Search for the cell housing the specified text and yield its [x, y] center coordinate. 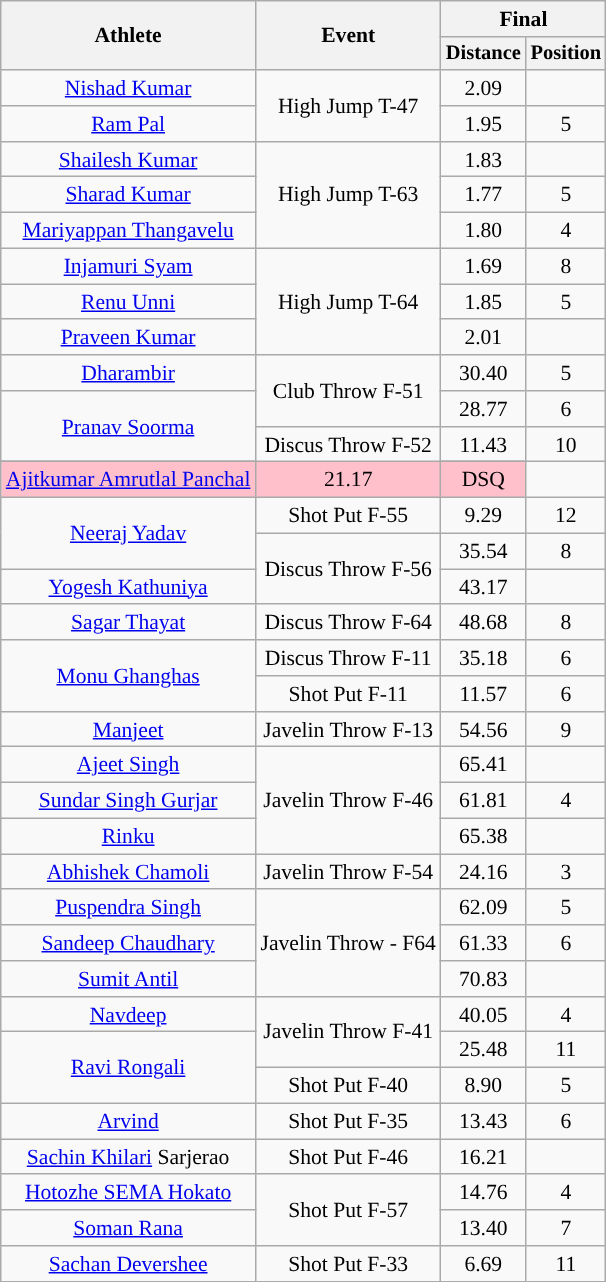
70.83 [484, 979]
Yogesh Kathuniya [128, 587]
30.40 [484, 373]
48.68 [484, 623]
2.09 [484, 88]
Injamuri Syam [128, 267]
Rinku [128, 837]
Javelin Throw - F64 [348, 944]
Discus Throw F-64 [348, 623]
Javelin Throw F-46 [348, 800]
1.85 [484, 302]
High Jump T-64 [348, 302]
High Jump T-47 [348, 106]
Monu Ghanghas [128, 676]
Sandeep Chaudhary [128, 943]
Ajitkumar Amrutlal Panchal [128, 480]
Discus Throw F-52 [348, 445]
Sachin Khilari Sarjerao [128, 1157]
21.17 [348, 480]
2.01 [484, 338]
Manjeet [128, 730]
Position [566, 54]
Distance [484, 54]
1.83 [484, 160]
1.69 [484, 267]
Shot Put F-33 [348, 1264]
DSQ [484, 480]
Club Throw F-51 [348, 390]
6.69 [484, 1264]
Javelin Throw F-13 [348, 730]
9.29 [484, 516]
Praveen Kumar [128, 338]
Navdeep [128, 1015]
Discus Throw F-11 [348, 658]
61.33 [484, 943]
61.81 [484, 801]
Shot Put F-35 [348, 1122]
3 [566, 872]
Arvind [128, 1122]
Sumit Antil [128, 979]
Puspendra Singh [128, 908]
Soman Rana [128, 1228]
Ram Pal [128, 124]
16.21 [484, 1157]
1.77 [484, 195]
40.05 [484, 1015]
Shot Put F-46 [348, 1157]
Neeraj Yadav [128, 534]
25.48 [484, 1050]
1.95 [484, 124]
Event [348, 36]
Shailesh Kumar [128, 160]
Hotozhe SEMA Hokato [128, 1193]
Sachan Devershee [128, 1264]
11.57 [484, 694]
13.43 [484, 1122]
28.77 [484, 409]
Sagar Thayat [128, 623]
Discus Throw F-56 [348, 570]
Ajeet Singh [128, 765]
14.76 [484, 1193]
Final [524, 19]
7 [566, 1228]
Ravi Rongali [128, 1068]
11.43 [484, 445]
13.40 [484, 1228]
65.38 [484, 837]
Shot Put F-55 [348, 516]
Javelin Throw F-41 [348, 1032]
High Jump T-63 [348, 196]
10 [566, 445]
1.80 [484, 231]
Pranav Soorma [128, 426]
Nishad Kumar [128, 88]
Renu Unni [128, 302]
Mariyappan Thangavelu [128, 231]
Sundar Singh Gurjar [128, 801]
35.54 [484, 552]
Javelin Throw F-54 [348, 872]
Athlete [128, 36]
Shot Put F-11 [348, 694]
43.17 [484, 587]
12 [566, 516]
Sharad Kumar [128, 195]
Shot Put F-57 [348, 1210]
8.90 [484, 1086]
Dharambir [128, 373]
Abhishek Chamoli [128, 872]
24.16 [484, 872]
65.41 [484, 765]
35.18 [484, 658]
62.09 [484, 908]
Shot Put F-40 [348, 1086]
9 [566, 730]
54.56 [484, 730]
